Locate the cell with the specified text and output its (x, y) center coordinate. 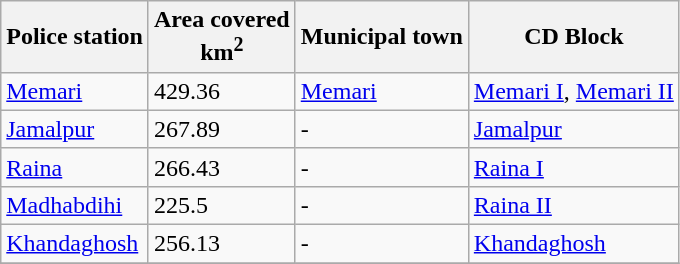
Area coveredkm2 (222, 37)
266.43 (222, 167)
Police station (75, 37)
CD Block (574, 37)
Raina I (574, 167)
429.36 (222, 91)
Memari I, Memari II (574, 91)
225.5 (222, 205)
267.89 (222, 129)
Raina II (574, 205)
256.13 (222, 244)
Municipal town (382, 37)
Raina (75, 167)
Madhabdihi (75, 205)
